Capture the cell that displays the provided text and extract its (x, y) central coordinate. 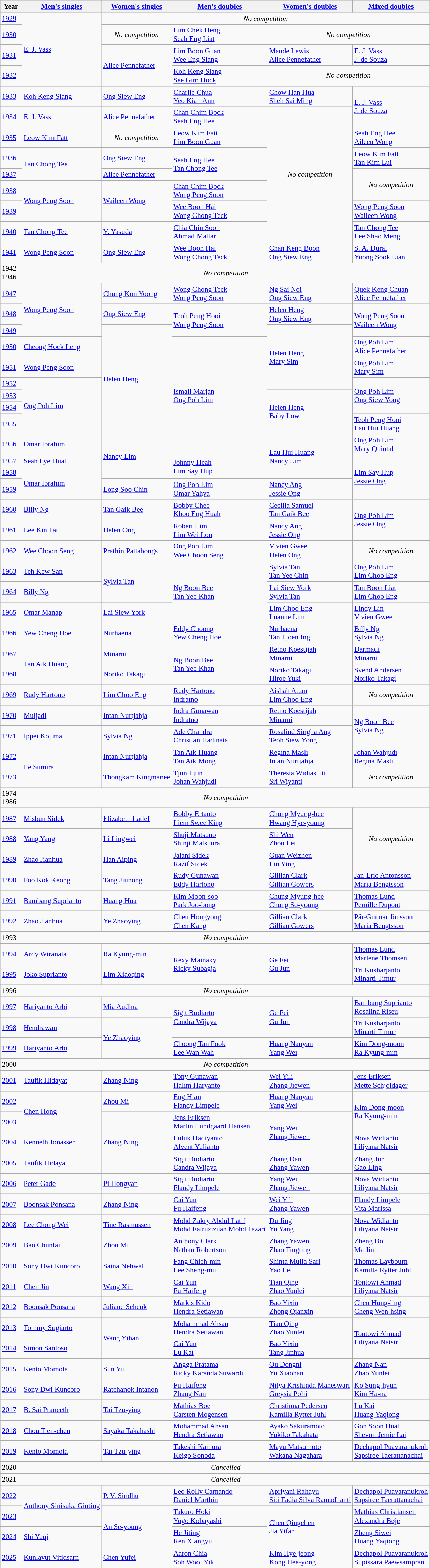
2018 (11, 1430)
Helen Heng Ong Siew Eng (310, 314)
1970 (11, 715)
Leo Rolly Carnando Daniel Marthin (219, 1496)
2025 (11, 1558)
Thongkam Kingmanee (137, 777)
1987 (11, 818)
1999 (11, 1048)
Women's singles (137, 6)
Tan Chong Tee Lee Shao Meng (391, 232)
Wei Yili Zhang Yawen (310, 1204)
Svend Andersen Noriko Takagi (391, 674)
1948 (11, 314)
Ou Dongni Yu Xiaohan (310, 1369)
Huang Hua (137, 901)
Chung Kon Yoong (137, 294)
Minarni (137, 654)
Johnny Heah Lim Say Hup (219, 467)
Helen Ong (137, 530)
Zheng Siwei Huang Yaqiong (391, 1537)
1958 (11, 473)
Lindy Lin Vivien Gwee (391, 613)
Zhang Dan Zhang Yawen (310, 1163)
2010 (11, 1266)
Helen Heng Baby Low (310, 412)
Lim Boon Guan Wee Eng Siang (219, 55)
Bambang Suprianto (62, 901)
Seah Lye Huat (62, 461)
2004 (11, 1143)
1956 (11, 444)
Lim Chek Heng Seah Eng Liat (219, 34)
Iie Sumirat (62, 767)
1940 (11, 232)
1992 (11, 921)
1969 (11, 695)
Ade Chandra Christian Hadinata (219, 736)
Elizabeth Latief (137, 818)
Pi Hongyan (137, 1184)
1990 (11, 880)
Takeshi Kamura Keigo Sonoda (219, 1451)
Ratchanok Intanon (137, 1389)
Christinna Pedersen Kamilla Rytter Juhl (310, 1410)
Aaron Chia Soh Wooi Yik (219, 1558)
Saina Nehwal (137, 1266)
2007 (11, 1204)
Eddy Choong Yew Cheng Hoe (219, 633)
2015 (11, 1369)
1953 (11, 396)
1935 (11, 137)
Ong Poh Lim Mary Sim (391, 368)
Wang Yihan (137, 1338)
Rosalind Singha Ang Teoh Siew Yong (310, 736)
2013 (11, 1328)
1949 (11, 331)
2002 (11, 1101)
Fu Haifeng Zhang Nan (219, 1389)
1954 (11, 408)
Bao Chunlai (62, 1245)
1947 (11, 294)
1934 (11, 117)
Waileen Wong (137, 201)
Vivien Gwee Helen Ong (310, 551)
Kim Moon-soo Park Joo-bong (219, 901)
Ong Poh Lim Lim Choo Eng (391, 572)
Fang Chieh-min Lee Sheng-mu (219, 1266)
Zhang Nan Zhao Yunlei (391, 1369)
1952 (11, 384)
Seah Eng Hee Tan Chong Tee (219, 164)
Bao Yixin Zhong Qianxin (310, 1307)
Ong Poh Lim Alice Pennefather (391, 347)
1988 (11, 839)
Misbun Sidek (62, 818)
He Jiting Ren Xiangyu (219, 1537)
Zheng Bo Ma Jin (391, 1245)
1938 (11, 191)
Teoh Peng Hooi Wong Peng Soon (219, 321)
Wang Xin (137, 1287)
Long Soo Chin (137, 489)
1974–1986 (11, 798)
1961 (11, 530)
P. V. Sindhu (137, 1496)
Leow Kim Fatt (62, 137)
Mathias Christiansen Alexandra Bøje (391, 1516)
Nurhaena Tan Tjoen Ing (310, 633)
Thomas Laybourn Kamilla Rytter Juhl (391, 1266)
Shi Yuqi (62, 1537)
Muljadi (62, 715)
Noriko Takagi (137, 674)
Kunlavut Vitidsarn (62, 1558)
Sylvia Tan (137, 582)
2006 (11, 1184)
Sun Yu (137, 1369)
1966 (11, 633)
Juliane Schenk (137, 1307)
1962 (11, 551)
1996 (11, 991)
Mixed doubles (391, 6)
Leow Kim Fatt Lim Boon Guan (219, 137)
Lai Siew York (137, 613)
Chou Tien-chen (62, 1430)
Lu Kai Huang Yaqiong (391, 1410)
2014 (11, 1348)
Wong Chong Teck Wong Peng Soon (219, 294)
1959 (11, 489)
Tommy Sugiarto (62, 1328)
Chung Myung-hee Chung So-young (310, 901)
Angga Pratama Ricky Karanda Suwardi (219, 1369)
Rudy Gunawan Eddy Hartono (219, 880)
Rudy Hartono (62, 695)
Takuro Hoki Yugo Kobayashi (219, 1516)
Koh Keng Siang See Gim Hock (219, 76)
Nitya Krishinda Maheswari Greysia Polii (310, 1389)
1997 (11, 1007)
Year (11, 6)
Helen Heng (137, 379)
Mia Audina (137, 1007)
2012 (11, 1307)
Jalani Sidek Razif Sidek (219, 859)
1933 (11, 96)
Nurhaena (137, 633)
Lee Chong Wei (62, 1225)
Seah Eng Hee Aileen Wong (391, 137)
Cheong Hock Leng (62, 347)
Sylvia Tan Tan Yee Chin (310, 572)
Mohd Zakry Abdul Latif Mohd Fairuzizuan Mohd Tazari (219, 1225)
1998 (11, 1028)
Kim Hye-jeong Kong Hee-yong (310, 1558)
Jens Eriksen Mette Schjoldager (391, 1081)
Shinta Mulia Sari Yao Lei (310, 1266)
Ong Poh Lim Wee Choon Seng (219, 551)
Sayaka Takahashi (137, 1430)
Lai Siew York Sylvia Tan (310, 592)
Helen Heng Mary Sim (310, 357)
1994 (11, 954)
Indra Gunawan Indratno (219, 715)
1936 (11, 158)
Tine Rasmussen (137, 1225)
Markis Kido Hendra Setiawan (219, 1307)
Robert Lim Lim Wei Lon (219, 530)
2019 (11, 1451)
Peter Gade (62, 1184)
1960 (11, 510)
1972 (11, 757)
Han Aiping (137, 859)
Anthony Clark Nathan Robertson (219, 1245)
Jens Eriksen Martin Lundgaard Hansen (219, 1122)
Ong Poh Lim Mary Quintal (391, 444)
Shi Wen Zhou Lei (310, 839)
Zhang Jun Gao Ling (391, 1163)
1967 (11, 654)
2000 (11, 1065)
1995 (11, 974)
1931 (11, 55)
Ong Poh Lim Ong Siew Yong (391, 396)
Chen Hongyong Chen Kang (219, 921)
Darmadi Minarni (391, 654)
Women's doubles (310, 6)
1929 (11, 19)
Chia Chin Soon Ahmad Mattar (219, 232)
Ng Boon Bee Sylvia Ng (391, 726)
Tony Gunawan Halim Haryanto (219, 1081)
Ardy Wiranata (62, 954)
1937 (11, 174)
Prathin Pattabongs (137, 551)
Quek Keng Chuan Alice Pennefather (391, 294)
Yang Yang (62, 839)
Lim Xiaoqing (137, 974)
Rudy Hartono Indratno (219, 695)
Luluk Hadiyanto Alvent Yulianto (219, 1143)
2001 (11, 1081)
2024 (11, 1537)
2003 (11, 1122)
Tan Boon Liat Lim Choo Eng (391, 592)
2020 (11, 1468)
1991 (11, 901)
Ong Poh Lim (62, 406)
Teh Kew San (62, 572)
Tan Aik Huang (62, 664)
1941 (11, 253)
1955 (11, 424)
Men's singles (62, 6)
Jan-Eric Antonsson Maria Bengtsson (391, 880)
Goh Soon Huat Shevon Jemie Lai (391, 1430)
Rexy Mainaky Ricky Subagja (219, 964)
Nancy Lim (137, 457)
Cai Yun Lu Kai (219, 1348)
Ra Kyung-min (137, 954)
Anthony Sinisuka Ginting (62, 1506)
Chan Chim Bock Seah Eng Hee (219, 117)
Zhang Yawen Zhao Tingting (310, 1245)
Li Lingwei (137, 839)
B. Sai Praneeth (62, 1410)
Mayu Matsumoto Wakana Nagahara (310, 1451)
1968 (11, 674)
2022 (11, 1496)
Dechapol Puavaranukroh Supissara Paewsampran (391, 1558)
2023 (11, 1516)
Chen Qingchen Jia Yifan (310, 1527)
Joko Suprianto (62, 974)
Lim Choo Eng Luanne Lim (310, 613)
Teoh Peng Hooi Lau Hui Huang (391, 424)
Regina Masli Intan Nurtjahja (310, 757)
Johan Wahjudi Regina Masli (391, 757)
Charlie Chua Yeo Kian Ann (219, 96)
Sylvia Ng (137, 736)
1965 (11, 613)
Foo Kok Keong (62, 880)
Lim Say Hup Jessie Ong (391, 477)
Koh Keng Siang (62, 96)
1973 (11, 777)
Sigit Budiarto Flandy Limpele (219, 1184)
Ng Sai Noi Ong Siew Eng (310, 294)
Choong Tan Fook Lee Wan Wah (219, 1048)
2016 (11, 1389)
Ippei Kojima (62, 736)
1989 (11, 859)
Lau Hui Huang Nancy Lim (310, 457)
1932 (11, 76)
Noriko Takagi Hiroe Yuki (310, 674)
1930 (11, 34)
Billy Ng Sylvia Ng (391, 633)
Wee Choon Seng (62, 551)
2011 (11, 1287)
Y. Yasuda (137, 232)
Bambang Suprianto Rosalina Riseu (391, 1007)
Ko Sung-hyun Kim Ha-na (391, 1389)
Omar Manap (62, 613)
Maude Lewis Alice Pennefather (310, 55)
Du Jing Yu Yang (310, 1225)
Leow Kim Fatt Tan Kim Lui (391, 158)
Flandy Limpele Vita Marissa (391, 1204)
Bobby Chee Khoo Eng Huah (219, 510)
Chan Chim Bock Wong Peng Soon (219, 191)
S. A. Durai Yoong Sook Lian (391, 253)
Chen Hung-ling Cheng Wen-hsing (391, 1307)
Ayako Sakuramoto Yukiko Takahata (310, 1430)
2009 (11, 1245)
2017 (11, 1410)
Bobby Ertanto Liem Swee King (219, 818)
Tang Jiuhong (137, 880)
Pär-Gunnar Jönsson Maria Bengtsson (391, 921)
Tan Aik Huang Tan Aik Mong (219, 757)
2021 (11, 1479)
Lim Choo Eng (137, 695)
Theresia Widiastuti Sri Wiyanti (310, 777)
Ong Poh Lim Jessie Ong (391, 520)
Kenneth Jonassen (62, 1143)
Wei Yili Zhang Jiewen (310, 1081)
Yew Cheng Hoe (62, 633)
Shuji Matsuno Shinji Matsuura (219, 839)
An Se-young (137, 1527)
1957 (11, 461)
Cecilia Samuel Tan Gaik Bee (310, 510)
1950 (11, 347)
1971 (11, 736)
Eng Hian Flandy Limpele (219, 1101)
1942–1946 (11, 273)
Apriyani Rahayu Siti Fadia Silva Ramadhanti (310, 1496)
Mathias Boe Carsten Mogensen (219, 1410)
Chen Yufei (137, 1558)
1951 (11, 368)
Thomas Lund Pernille Dupont (391, 901)
1993 (11, 938)
Thomas Lund Marlene Thomsen (391, 954)
Chow Han Hua Sheh Sai Ming (310, 96)
Chen Hong (62, 1111)
2008 (11, 1225)
Bao Yixin Tang Jinhua (310, 1348)
Tan Gaik Bee (137, 510)
Tjun Tjun Johan Wahjudi (219, 777)
Chung Myung-hee Hwang Hye-young (310, 818)
1964 (11, 592)
1939 (11, 211)
Chan Keng Boon Ong Siew Eng (310, 253)
Simon Santoso (62, 1348)
2005 (11, 1163)
Chen Jin (62, 1287)
Hendrawan (62, 1028)
Guan Weizhen Lin Ying (310, 859)
Ong Poh Lim Omar Yahya (219, 489)
Ismail Marjan Ong Poh Lim (219, 395)
Men's doubles (219, 6)
1963 (11, 572)
Lee Kin Tat (62, 530)
Aishah Attan Lim Choo Eng (310, 695)
